Identify which cell holds the provided text, then report its [X, Y] central coordinate. 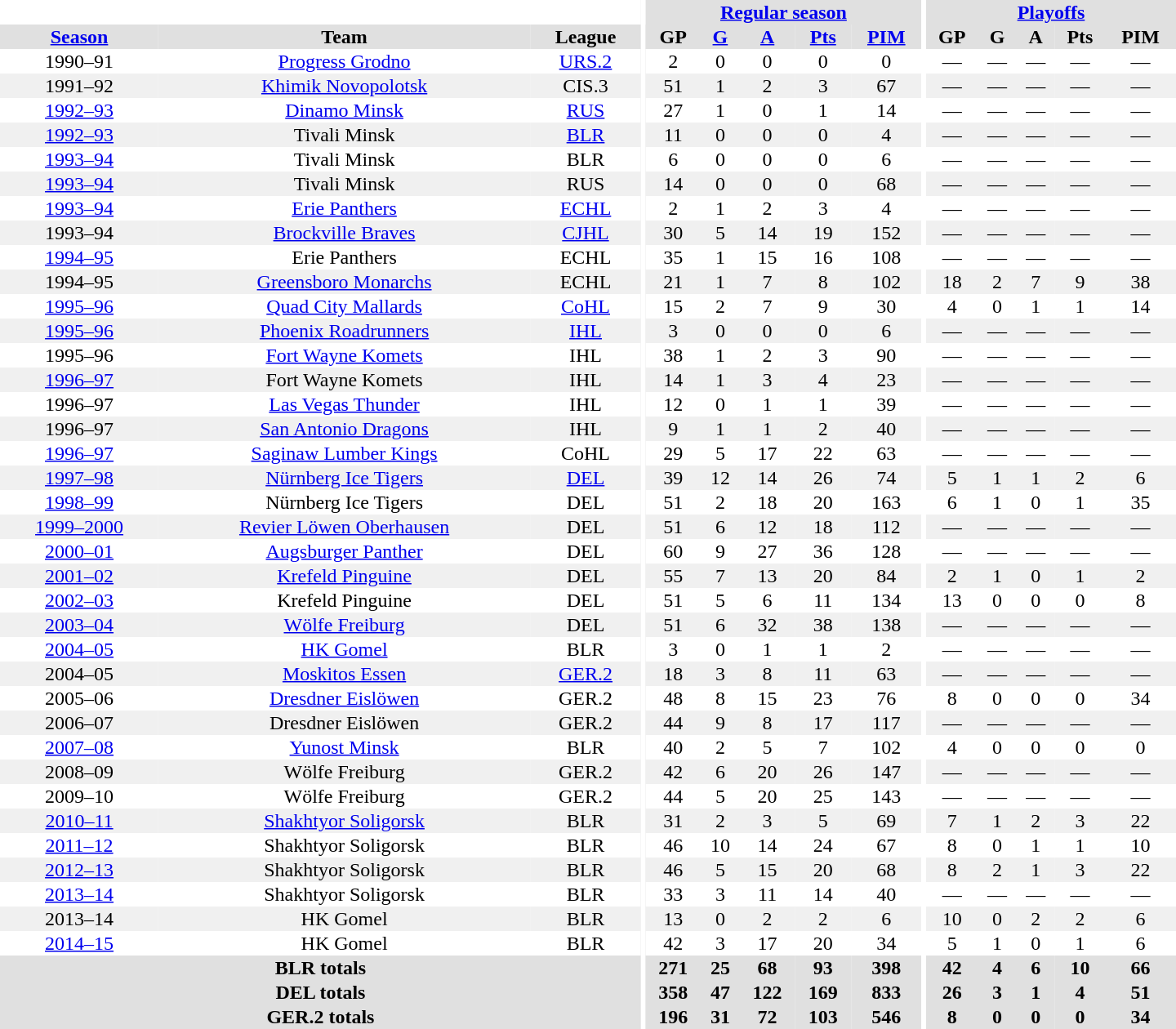
2000–01 [79, 551]
League [586, 37]
134 [887, 600]
Dinamo Minsk [345, 110]
76 [887, 698]
112 [887, 527]
Season [79, 37]
16 [823, 257]
CJHL [586, 233]
32 [768, 625]
29 [673, 453]
Saginaw Lumber Kings [345, 453]
Revier Löwen Oberhausen [345, 527]
Regular season [784, 12]
2007–08 [79, 747]
Playoffs [1051, 12]
San Antonio Dragons [345, 429]
2008–09 [79, 772]
2009–10 [79, 796]
Progress Grodno [345, 61]
1990–91 [79, 61]
47 [720, 992]
2012–13 [79, 870]
138 [887, 625]
2002–03 [79, 600]
108 [887, 257]
398 [887, 968]
84 [887, 576]
90 [887, 355]
122 [768, 992]
169 [823, 992]
Phoenix Roadrunners [345, 331]
36 [823, 551]
Team [345, 37]
1997–98 [79, 478]
Greensboro Monarchs [345, 282]
833 [887, 992]
Quad City Mallards [345, 306]
21 [673, 282]
24 [823, 845]
147 [887, 772]
2001–02 [79, 576]
Moskitos Essen [345, 674]
2014–15 [79, 943]
Khimik Novopolotsk [345, 86]
55 [673, 576]
69 [887, 821]
117 [887, 723]
2010–11 [79, 821]
66 [1140, 968]
2006–07 [79, 723]
19 [823, 233]
128 [887, 551]
271 [673, 968]
152 [887, 233]
2003–04 [79, 625]
48 [673, 698]
1999–2000 [79, 527]
GER.2 totals [320, 1017]
1991–92 [79, 86]
URS.2 [586, 61]
1998–99 [79, 502]
Yunost Minsk [345, 747]
BLR totals [320, 968]
Las Vegas Thunder [345, 404]
74 [887, 478]
Brockville Braves [345, 233]
143 [887, 796]
CIS.3 [586, 86]
93 [823, 968]
33 [673, 894]
163 [887, 502]
2005–06 [79, 698]
196 [673, 1017]
60 [673, 551]
Augsburger Panther [345, 551]
DEL totals [320, 992]
72 [768, 1017]
358 [673, 992]
546 [887, 1017]
103 [823, 1017]
2011–12 [79, 845]
